Capture the cell that displays the provided text and extract its (x, y) central coordinate. 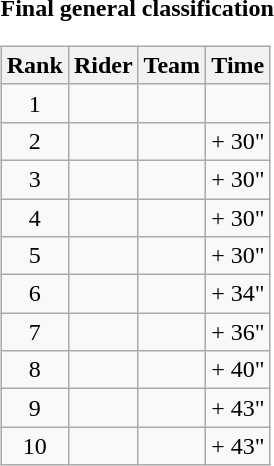
+ 34" (238, 294)
9 (34, 408)
7 (34, 332)
Rider (103, 65)
2 (34, 141)
Team (172, 65)
3 (34, 179)
+ 36" (238, 332)
5 (34, 256)
Time (238, 65)
Rank (34, 65)
6 (34, 294)
4 (34, 217)
1 (34, 103)
8 (34, 370)
+ 40" (238, 370)
10 (34, 446)
